Determine the (x, y) coordinate at the center of the cell enclosing the given text.  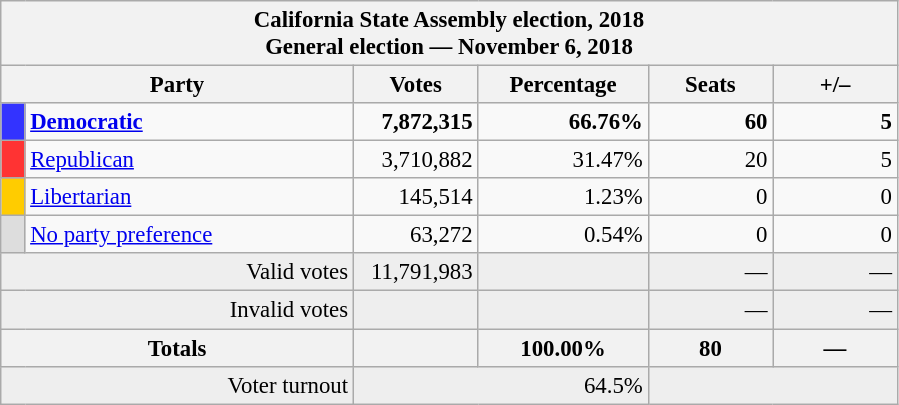
Votes (416, 85)
0.54% (563, 235)
Seats (710, 85)
63,272 (416, 235)
1.23% (563, 197)
Totals (178, 348)
100.00% (563, 348)
80 (710, 348)
No party preference (189, 235)
+/– (836, 85)
Democratic (189, 122)
64.5% (500, 385)
California State Assembly election, 2018General election — November 6, 2018 (450, 34)
Invalid votes (178, 310)
Percentage (563, 85)
20 (710, 160)
3,710,882 (416, 160)
66.76% (563, 122)
11,791,983 (416, 273)
Valid votes (178, 273)
Party (178, 85)
7,872,315 (416, 122)
145,514 (416, 197)
Republican (189, 160)
60 (710, 122)
Voter turnout (178, 385)
31.47% (563, 160)
Libertarian (189, 197)
